Output the [X, Y] coordinate of the center of the cell containing the given text.  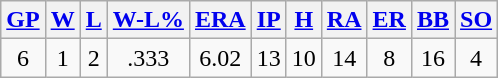
6.02 [220, 58]
6 [23, 58]
4 [476, 58]
W [62, 20]
16 [432, 58]
RA [344, 20]
BB [432, 20]
13 [268, 58]
ERA [220, 20]
L [94, 20]
14 [344, 58]
8 [389, 58]
ER [389, 20]
SO [476, 20]
GP [23, 20]
10 [304, 58]
IP [268, 20]
2 [94, 58]
1 [62, 58]
W-L% [148, 20]
H [304, 20]
.333 [148, 58]
